Output the (x, y) coordinate of the center of the cell containing the given text.  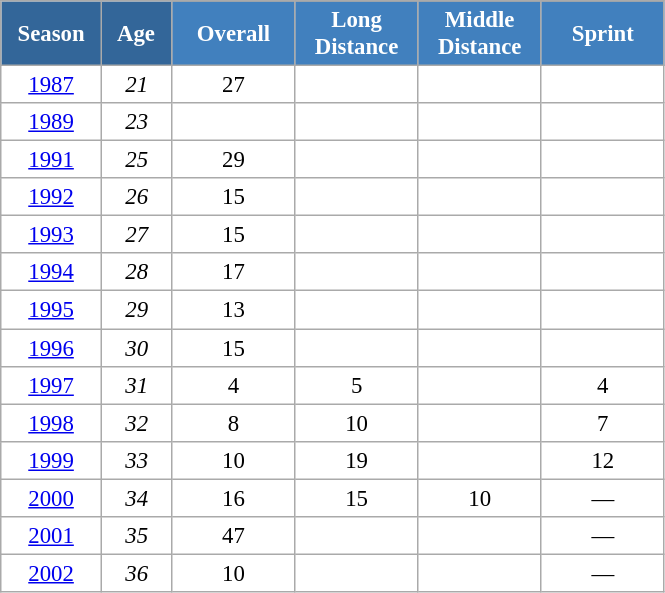
32 (136, 423)
8 (234, 423)
1999 (52, 460)
1992 (52, 197)
17 (234, 273)
1991 (52, 160)
Sprint (602, 34)
31 (136, 385)
1996 (52, 348)
33 (136, 460)
5 (356, 385)
Season (52, 34)
1995 (52, 310)
16 (234, 498)
28 (136, 273)
21 (136, 85)
7 (602, 423)
47 (234, 536)
Overall (234, 34)
2000 (52, 498)
19 (356, 460)
1997 (52, 385)
1989 (52, 122)
35 (136, 536)
13 (234, 310)
23 (136, 122)
26 (136, 197)
1987 (52, 85)
12 (602, 460)
1993 (52, 235)
2001 (52, 536)
Age (136, 34)
Middle Distance (480, 34)
34 (136, 498)
1998 (52, 423)
25 (136, 160)
Long Distance (356, 34)
30 (136, 348)
36 (136, 573)
2002 (52, 573)
1994 (52, 273)
